Extract the [X, Y] coordinate from the center of the cell holding the provided text.  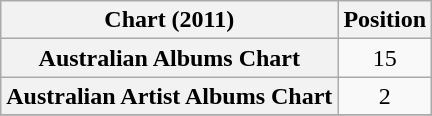
Australian Artist Albums Chart [170, 96]
15 [385, 58]
2 [385, 96]
Position [385, 20]
Chart (2011) [170, 20]
Australian Albums Chart [170, 58]
